Capture the cell that displays the provided text and extract its [X, Y] central coordinate. 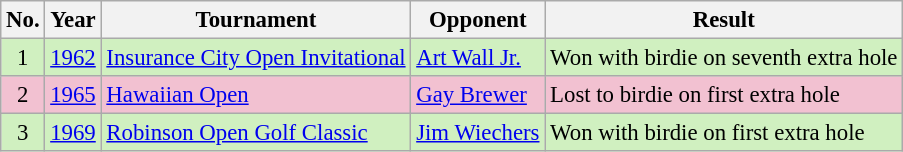
Opponent [478, 20]
Won with birdie on first extra hole [724, 133]
Won with birdie on seventh extra hole [724, 58]
3 [23, 133]
Insurance City Open Invitational [256, 58]
Year [73, 20]
2 [23, 95]
Hawaiian Open [256, 95]
1969 [73, 133]
Art Wall Jr. [478, 58]
Gay Brewer [478, 95]
Tournament [256, 20]
Lost to birdie on first extra hole [724, 95]
No. [23, 20]
Robinson Open Golf Classic [256, 133]
Jim Wiechers [478, 133]
1 [23, 58]
1962 [73, 58]
Result [724, 20]
1965 [73, 95]
